Search for the cell housing the specified text and yield its (X, Y) center coordinate. 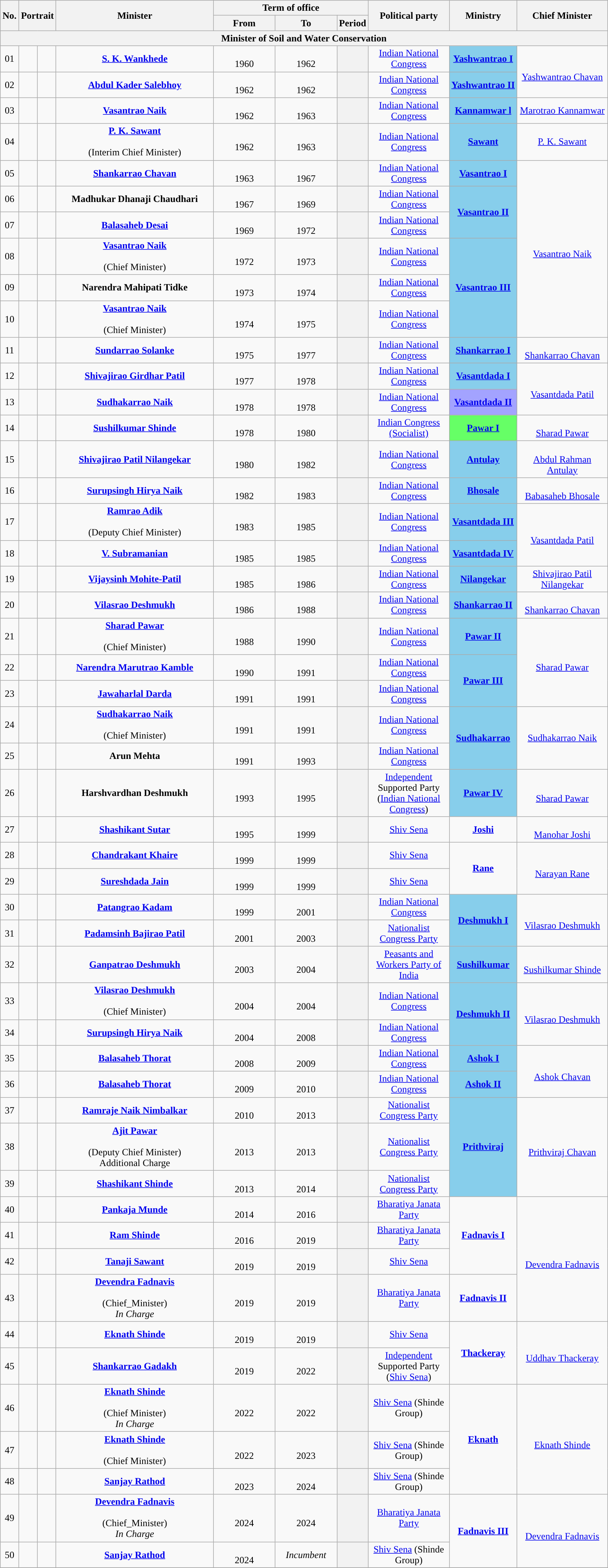
Eknath Shinde (Chief Minister)In Charge (135, 1408)
Ashok I (483, 1058)
19 (10, 579)
26 (10, 793)
Yashwantrao Chavan (562, 72)
Vasantdada II (483, 402)
40 (10, 1209)
23 (10, 693)
41 (10, 1235)
Narendra Marutrao Kamble (135, 668)
Narayan Rane (562, 868)
V. Subramanian (135, 553)
11 (10, 351)
Narendra Mahipati Tidke (135, 288)
P. K. Sawant (562, 142)
Thackeray (483, 1353)
Independent Supported Party (Indian National Congress) (409, 793)
Independent Supported Party (Shiv Sena) (409, 1366)
Deshmukh I (483, 920)
Vasantrao I (483, 173)
10 (10, 319)
20 (10, 605)
Ajit Pawar (Deputy Chief Minister)Additional Charge (135, 1147)
Bhosale (483, 491)
Minister of Soil and Water Conservation (304, 38)
Ganpatrao Deshmukh (135, 964)
Pawar IV (483, 793)
Term of office (291, 8)
32 (10, 964)
Fadnavis III (483, 1531)
To (306, 23)
30 (10, 907)
Sudhakarrao Naik (Chief Minister) (135, 725)
Chandrakant Khaire (135, 856)
Pankaja Munde (135, 1209)
Abdul Rahman Antulay (562, 459)
37 (10, 1110)
Arun Mehta (135, 756)
04 (10, 142)
Yashwantrao I (483, 59)
35 (10, 1058)
09 (10, 288)
01 (10, 59)
38 (10, 1147)
P. K. Sawant (Interim Chief Minister) (135, 142)
45 (10, 1366)
21 (10, 636)
Joshi (483, 829)
Marotrao Kannamwar (562, 111)
05 (10, 173)
Padamsinh Bajirao Patil (135, 933)
Vilasrao Deshmukh (Chief Minister) (135, 1001)
18 (10, 553)
Ashok II (483, 1084)
Abdul Kader Salebhoy (135, 84)
Uddhav Thackeray (562, 1353)
Antulay (483, 459)
31 (10, 933)
Vasantdada I (483, 376)
47 (10, 1450)
39 (10, 1183)
Shivajirao Girdhar Patil (135, 376)
34 (10, 1033)
Ram Shinde (135, 1235)
Sushilkumar (483, 964)
Vasantrao III (483, 288)
50 (10, 1554)
Sawant (483, 142)
15 (10, 459)
49 (10, 1518)
Vasantdada III (483, 522)
Shashikant Shinde (135, 1183)
Balasaheb Desai (135, 225)
Babasaheb Bhosale (562, 491)
Ramrao Adik (Deputy Chief Minister) (135, 522)
02 (10, 84)
Manohar Joshi (562, 829)
13 (10, 402)
Shankarrao II (483, 605)
14 (10, 428)
25 (10, 756)
17 (10, 522)
Shashikant Sutar (135, 829)
Ramraje Naik Nimbalkar (135, 1110)
Eknath Shinde (Chief Minister) (135, 1450)
Incumbent (306, 1554)
48 (10, 1481)
Vasantdada IV (483, 553)
Patangrao Kadam (135, 907)
Period (353, 23)
No. (10, 16)
46 (10, 1408)
Eknath (483, 1439)
08 (10, 256)
Rane (483, 868)
Pawar I (483, 428)
Pawar II (483, 636)
Prithviraj (483, 1147)
Sundarrao Solanke (135, 351)
Deshmukh II (483, 1014)
Yashwantrao II (483, 84)
36 (10, 1084)
Jawaharlal Darda (135, 693)
Fadnavis I (483, 1235)
07 (10, 225)
Pawar III (483, 680)
Sudhakarrao (483, 738)
Prithviraj Chavan (562, 1147)
43 (10, 1298)
27 (10, 829)
Ministry (483, 16)
28 (10, 856)
Minister (135, 16)
From (244, 23)
Chief Minister (562, 16)
22 (10, 668)
42 (10, 1261)
29 (10, 881)
Tanaji Sawant (135, 1261)
24 (10, 725)
12 (10, 376)
Harshvardhan Deshmukh (135, 793)
Portrait (37, 16)
03 (10, 111)
06 (10, 199)
Political party (409, 16)
Vasantrao II (483, 212)
Fadnavis II (483, 1298)
S. K. Wankhede (135, 59)
33 (10, 1001)
Indian Congress (Socialist) (409, 428)
Sharad Pawar (Chief Minister) (135, 636)
Ashok Chavan (562, 1071)
Shankarrao I (483, 351)
1960 (244, 59)
Vijaysinh Mohite-Patil (135, 579)
44 (10, 1335)
Peasants and Workers Party of India (409, 964)
16 (10, 491)
Sureshdada Jain (135, 881)
Kannamwar l (483, 111)
Madhukar Dhanaji Chaudhari (135, 199)
Nilangekar (483, 579)
Shankarrao Gadakh (135, 1366)
